Identify which cell holds the provided text, then report its [X, Y] central coordinate. 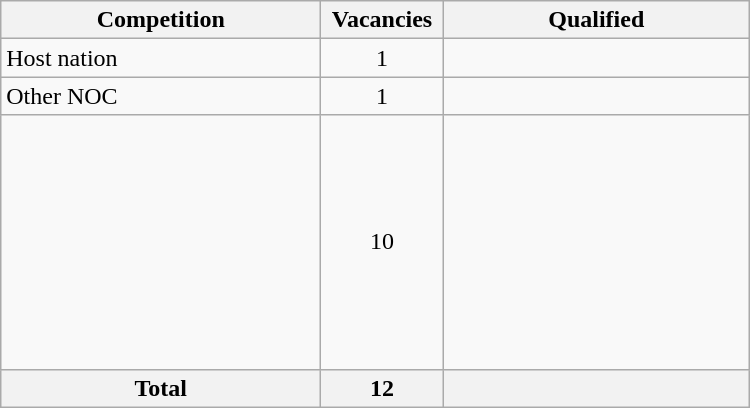
Vacancies [382, 20]
Host nation [161, 58]
Qualified [596, 20]
12 [382, 388]
10 [382, 242]
Total [161, 388]
Other NOC [161, 96]
Competition [161, 20]
